Capture the cell that displays the provided text and extract its (X, Y) central coordinate. 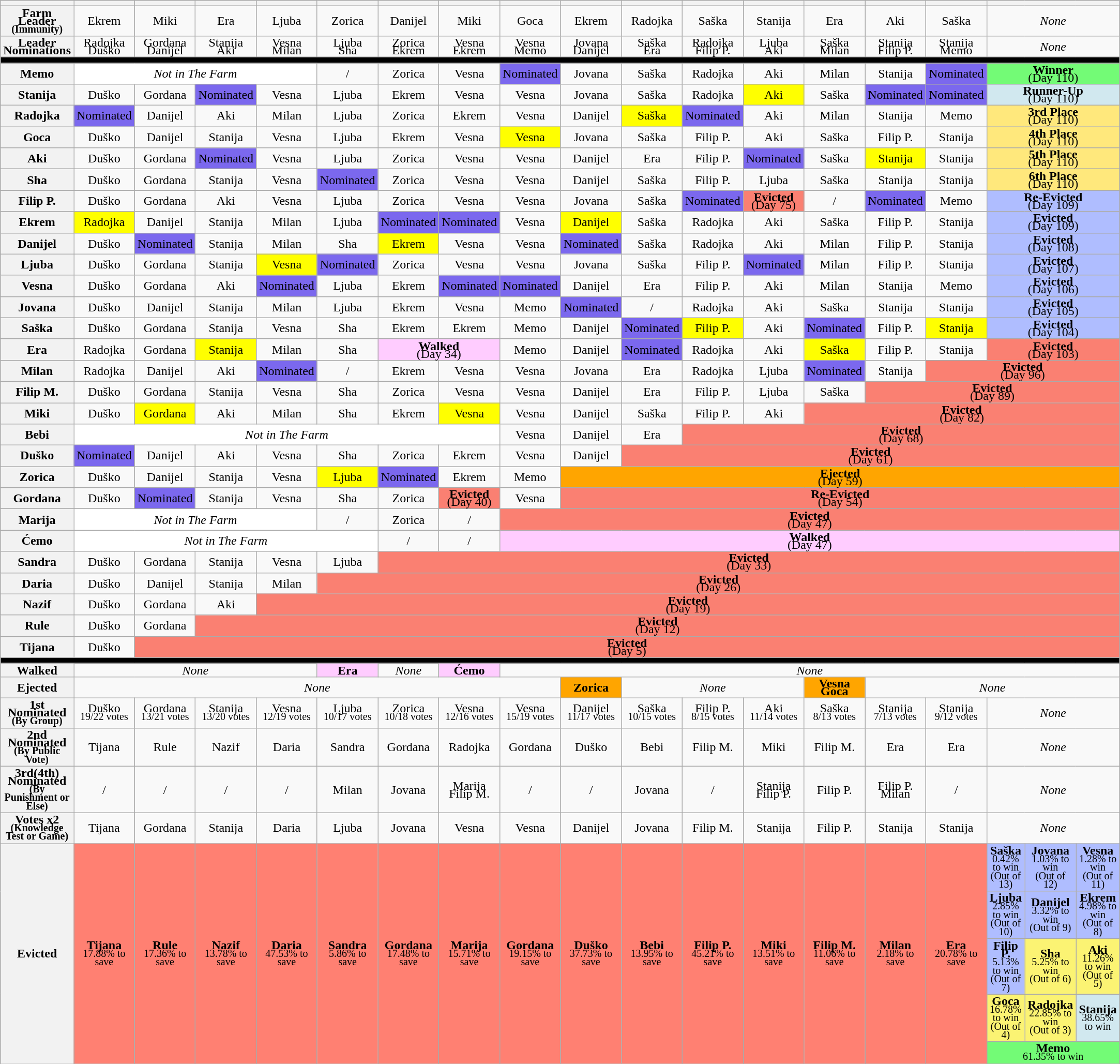
ZoricaEkrem (408, 47)
Goca16.78% to win(Out of 4) (1006, 1018)
Rule17.36% to save (165, 954)
Miki13.51% to save (774, 954)
VesnaMilan (287, 47)
Stanija13/20 votes (226, 713)
Bebi13.95% to save (652, 954)
Stanija7/13 votes (896, 713)
Evicted (Day 106) (1053, 286)
Filip P.5.13% to win(Out of 7) (1006, 966)
Evicted (Day 47) (810, 519)
Walked (Day 47) (810, 541)
Ejected (37, 687)
Walked (37, 670)
3rd Place (Day 110) (1053, 116)
Evicted (Day 5) (627, 647)
Runner-Up (Day 110) (1053, 95)
Marija15.71% to save (470, 954)
StanijaAki (226, 47)
Gordana17.48% to save (408, 954)
Marija (37, 519)
2nd Nominated(By Public Vote) (37, 747)
Saška0.42% to win(Out of 13) (1006, 867)
Filip P.8/15 votes (713, 713)
Filip P.45.21% to save (713, 954)
Era20.78% to save (956, 954)
Ljuba10/17 votes (347, 713)
GordanaDanijel (165, 47)
Gordana13/21 votes (165, 713)
Ekrem4.98% to win(Out of 8) (1098, 915)
Tijana17.88% to save (104, 954)
Evicted (Day 96) (1023, 370)
Saška10/15 votes (652, 713)
RadojkaFilip P. (713, 47)
Zorica10/18 votes (408, 713)
Gordana19.15% to save (530, 954)
Winner (Day 110) (1053, 73)
Vesna15/19 votes (530, 713)
Sandra5.86% to save (347, 954)
VesnaMemo (530, 47)
Evicted (Day 26) (718, 583)
Evicted (Day 107) (1053, 265)
Vesna1.28% to win(Out of 11) (1098, 867)
RadojkaDuško (104, 47)
Nazif13.78% to save (226, 954)
Evicted (Day 108) (1053, 243)
VesnaEkrem (470, 47)
Evicted (Day 61) (871, 456)
Sha5.25% to win(Out of 6) (1051, 966)
Farm Leader(Immunity) (37, 21)
LjubaSha (347, 47)
Re-Evicted (Day 109) (1053, 201)
Evicted (Day 105) (1053, 307)
VesnaGoca (835, 687)
6th Place (Day 110) (1053, 180)
Evicted (Day 33) (749, 562)
Radojka22.85% to win(Out of 3) (1051, 1018)
Evicted (Day 103) (1053, 350)
LjubaAki (774, 47)
Vesna12/16 votes (470, 713)
MarijaFilip M. (470, 789)
Vesna12/19 votes (287, 713)
Evicted (Day 82) (962, 413)
Aki11/14 votes (774, 713)
Ljuba2.85% to win(Out of 10) (1006, 915)
Ejected (Day 59) (840, 477)
Memo61.35% to win (1053, 1053)
SaškaEra (652, 47)
Evicted (Day 68) (901, 434)
Aki11.26% to win(Out of 5) (1098, 966)
Jovana1.03% to win(Out of 12) (1051, 867)
Stanija38.65% to win (1098, 1018)
Stanija9/12 votes (956, 713)
Evicted (Day 104) (1053, 328)
Danijel11/17 votes (591, 713)
4th Place (Day 110) (1053, 138)
Danijel3.32% to win(Out of 9) (1051, 915)
Evicted (Day 75) (774, 201)
StanijaMemo (956, 47)
SaškaMilan (835, 47)
Daria47.53% to save (287, 954)
Evicted (Day 89) (993, 392)
JovanaDanijel (591, 47)
Evicted (Day 19) (688, 604)
Filip P.Milan (896, 789)
Evicted (Day 12) (658, 626)
1st Nominated(By Group) (37, 713)
Evicted (37, 954)
Evicted (Day 109) (1053, 222)
Duško37.73% to save (591, 954)
5th Place (Day 110) (1053, 158)
Leader Nominations (37, 47)
Milan2.18% to save (896, 954)
Saška8/13 votes (835, 713)
Walked (Day 34) (438, 350)
Evicted (Day 40) (470, 499)
Re-Evicted (Day 54) (840, 499)
3rd(4th) Nominated(By Punishment or Else) (37, 789)
Votes x2(Knowledge Test or Game) (37, 829)
Filip M.11.06% to save (835, 954)
Duško19/22 votes (104, 713)
